Capture the cell that displays the provided text and extract its [X, Y] central coordinate. 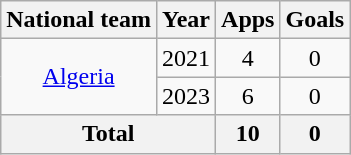
Year [186, 20]
Goals [315, 20]
2021 [186, 58]
10 [248, 134]
4 [248, 58]
Total [108, 134]
6 [248, 96]
2023 [186, 96]
Apps [248, 20]
Algeria [79, 77]
National team [79, 20]
